Identify which cell holds the provided text, then report its (x, y) central coordinate. 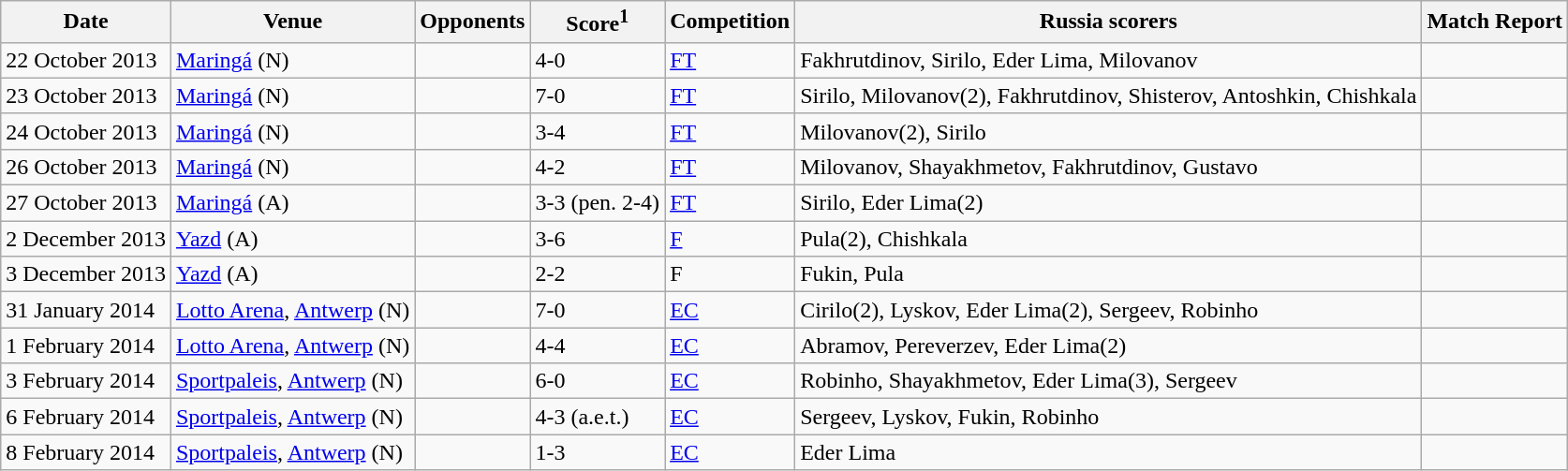
6-0 (598, 381)
Robinho, Shayakhmetov, Eder Lima(3), Sergeev (1109, 381)
24 October 2013 (86, 131)
1 February 2014 (86, 346)
27 October 2013 (86, 203)
Score1 (598, 22)
3-3 (pen. 2-4) (598, 203)
Sergeev, Lyskov, Fukin, Robinho (1109, 417)
3-4 (598, 131)
3-6 (598, 239)
Milovanov, Shayakhmetov, Fakhrutdinov, Gustavo (1109, 167)
Fukin, Pula (1109, 274)
31 January 2014 (86, 310)
Venue (292, 22)
Cirilo(2), Lyskov, Eder Lima(2), Sergeev, Robinho (1109, 310)
Eder Lima (1109, 452)
4-0 (598, 60)
22 October 2013 (86, 60)
Opponents (472, 22)
Date (86, 22)
Competition (731, 22)
Maringá (A) (292, 203)
Pula(2), Chishkala (1109, 239)
6 February 2014 (86, 417)
23 October 2013 (86, 96)
3 February 2014 (86, 381)
2 December 2013 (86, 239)
4-4 (598, 346)
26 October 2013 (86, 167)
Milovanov(2), Sirilo (1109, 131)
8 February 2014 (86, 452)
3 December 2013 (86, 274)
4-3 (a.e.t.) (598, 417)
Sirilo, Eder Lima(2) (1109, 203)
Match Report (1495, 22)
Fakhrutdinov, Sirilo, Eder Lima, Milovanov (1109, 60)
2-2 (598, 274)
1-3 (598, 452)
Russia scorers (1109, 22)
Sirilo, Milovanov(2), Fakhrutdinov, Shisterov, Antoshkin, Chishkala (1109, 96)
4-2 (598, 167)
Abramov, Pereverzev, Eder Lima(2) (1109, 346)
